For the text-containing cell, return its midpoint in [x, y] coordinate format. 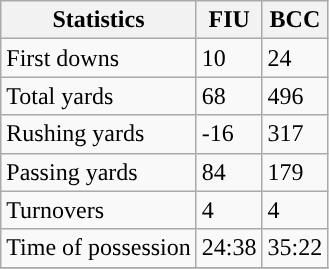
10 [229, 58]
First downs [99, 58]
84 [229, 172]
-16 [229, 134]
179 [295, 172]
24:38 [229, 248]
35:22 [295, 248]
Statistics [99, 20]
Passing yards [99, 172]
FIU [229, 20]
Turnovers [99, 210]
Rushing yards [99, 134]
496 [295, 96]
68 [229, 96]
Time of possession [99, 248]
Total yards [99, 96]
24 [295, 58]
BCC [295, 20]
317 [295, 134]
